Detect which cell encompasses the target text, then output its (x, y) center coordinate. 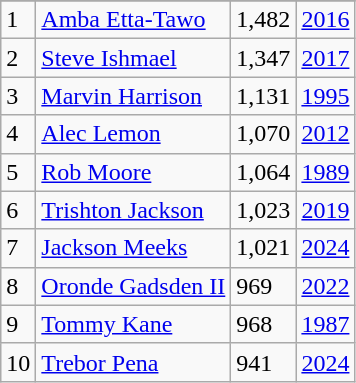
Jackson Meeks (134, 248)
2 (18, 58)
Rob Moore (134, 172)
Trebor Pena (134, 362)
Tommy Kane (134, 324)
Oronde Gadsden II (134, 286)
Amba Etta-Tawo (134, 20)
1987 (326, 324)
1,482 (264, 20)
9 (18, 324)
Trishton Jackson (134, 210)
1,023 (264, 210)
1,131 (264, 96)
2017 (326, 58)
1,347 (264, 58)
Marvin Harrison (134, 96)
2019 (326, 210)
10 (18, 362)
2012 (326, 134)
1,070 (264, 134)
1995 (326, 96)
2016 (326, 20)
8 (18, 286)
Alec Lemon (134, 134)
1 (18, 20)
941 (264, 362)
2022 (326, 286)
969 (264, 286)
968 (264, 324)
Steve Ishmael (134, 58)
4 (18, 134)
5 (18, 172)
6 (18, 210)
1989 (326, 172)
1,021 (264, 248)
7 (18, 248)
3 (18, 96)
1,064 (264, 172)
